Determine the (x, y) coordinate at the center of the cell enclosing the given text.  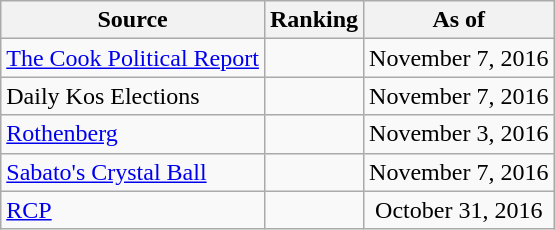
RCP (133, 210)
Sabato's Crystal Ball (133, 172)
Ranking (314, 20)
Daily Kos Elections (133, 96)
Rothenberg (133, 134)
November 3, 2016 (459, 134)
Source (133, 20)
October 31, 2016 (459, 210)
The Cook Political Report (133, 58)
As of (459, 20)
